From the cell containing the given text, extract its center point as (x, y) coordinate. 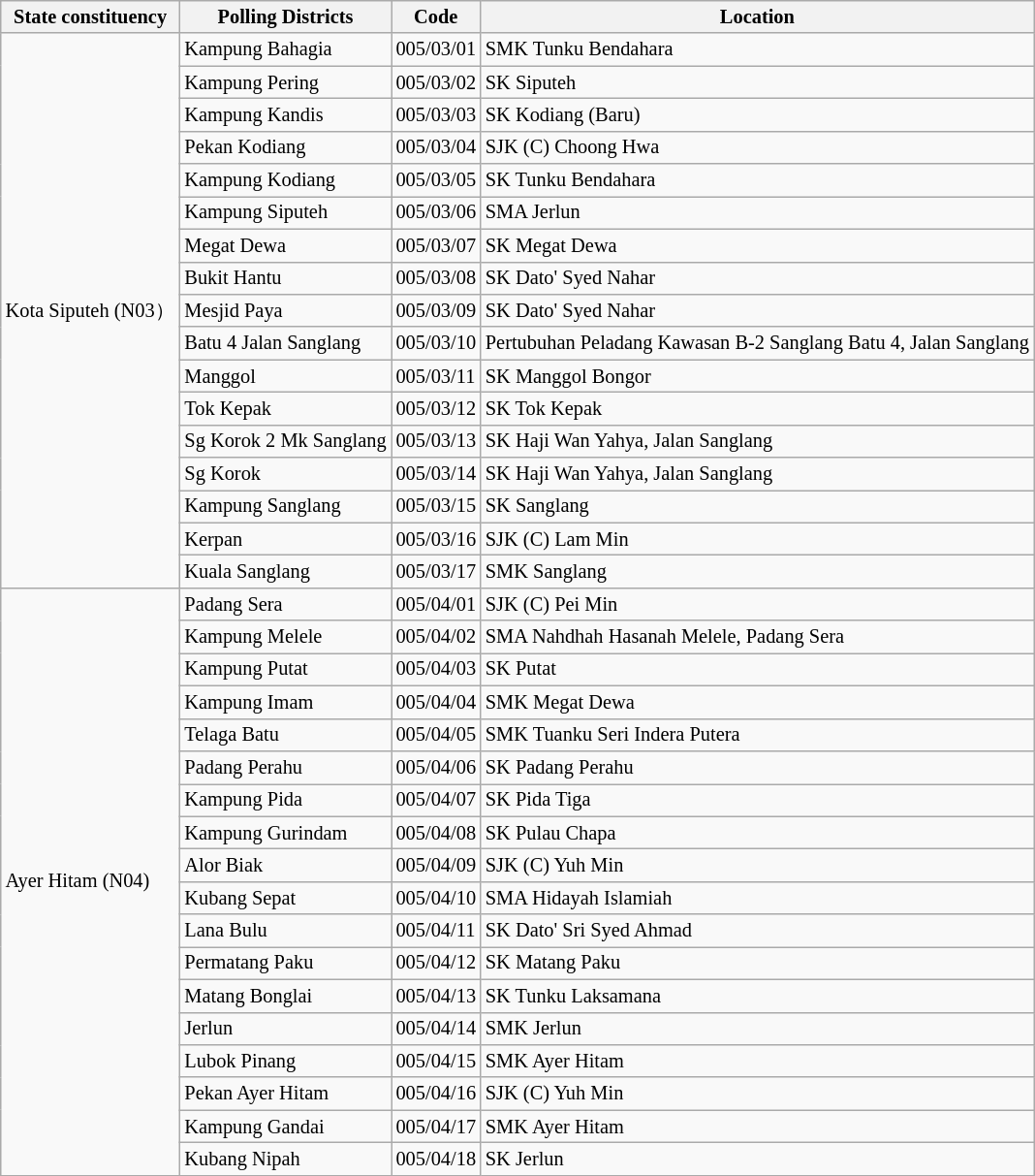
Bukit Hantu (285, 278)
SMA Nahdhah Hasanah Melele, Padang Sera (758, 637)
005/03/05 (436, 180)
Tok Kepak (285, 408)
005/03/09 (436, 310)
005/04/09 (436, 865)
005/03/17 (436, 571)
005/03/14 (436, 474)
005/03/13 (436, 441)
Sg Korok 2 Mk Sanglang (285, 441)
Location (758, 16)
Sg Korok (285, 474)
State constituency (91, 16)
005/03/01 (436, 49)
SJK (C) Choong Hwa (758, 147)
005/03/02 (436, 82)
Kerpan (285, 539)
Batu 4 Jalan Sanglang (285, 343)
SK Putat (758, 669)
Kampung Bahagia (285, 49)
SK Manggol Bongor (758, 376)
005/04/10 (436, 898)
SK Siputeh (758, 82)
Matang Bonglai (285, 996)
SJK (C) Pei Min (758, 604)
SK Megat Dewa (758, 245)
Lana Bulu (285, 931)
005/03/12 (436, 408)
SMK Tuanku Seri Indera Putera (758, 735)
005/04/12 (436, 963)
005/04/04 (436, 702)
005/03/15 (436, 506)
005/04/18 (436, 1159)
Kampung Kandis (285, 114)
005/04/14 (436, 1029)
SK Kodiang (Baru) (758, 114)
005/04/17 (436, 1127)
Alor Biak (285, 865)
005/04/16 (436, 1094)
005/04/13 (436, 996)
005/03/04 (436, 147)
SMK Sanglang (758, 571)
Pekan Ayer Hitam (285, 1094)
SK Pulau Chapa (758, 833)
Ayer Hitam (N04) (91, 881)
Kubang Nipah (285, 1159)
SK Padang Perahu (758, 767)
Kampung Melele (285, 637)
SK Jerlun (758, 1159)
005/03/11 (436, 376)
Mesjid Paya (285, 310)
Pekan Kodiang (285, 147)
SMK Jerlun (758, 1029)
SK Tunku Laksamana (758, 996)
SK Tok Kepak (758, 408)
005/04/07 (436, 800)
Kampung Pida (285, 800)
SJK (C) Lam Min (758, 539)
005/04/01 (436, 604)
Kuala Sanglang (285, 571)
Kampung Sanglang (285, 506)
Lubok Pinang (285, 1061)
Telaga Batu (285, 735)
005/04/08 (436, 833)
SMA Hidayah Islamiah (758, 898)
Kampung Gandai (285, 1127)
005/03/08 (436, 278)
005/04/05 (436, 735)
Polling Districts (285, 16)
005/04/02 (436, 637)
005/04/11 (436, 931)
Kampung Gurindam (285, 833)
005/04/03 (436, 669)
005/03/10 (436, 343)
Jerlun (285, 1029)
Kampung Kodiang (285, 180)
SK Sanglang (758, 506)
SK Tunku Bendahara (758, 180)
Kampung Imam (285, 702)
005/03/16 (436, 539)
Padang Perahu (285, 767)
Code (436, 16)
Manggol (285, 376)
SMA Jerlun (758, 212)
SK Matang Paku (758, 963)
Kampung Putat (285, 669)
SK Pida Tiga (758, 800)
SMK Megat Dewa (758, 702)
Kampung Pering (285, 82)
Kubang Sepat (285, 898)
005/04/06 (436, 767)
Pertubuhan Peladang Kawasan B-2 Sanglang Batu 4, Jalan Sanglang (758, 343)
SMK Tunku Bendahara (758, 49)
Megat Dewa (285, 245)
Padang Sera (285, 604)
Kampung Siputeh (285, 212)
005/03/06 (436, 212)
SK Dato' Sri Syed Ahmad (758, 931)
Permatang Paku (285, 963)
005/03/07 (436, 245)
005/03/03 (436, 114)
005/04/15 (436, 1061)
Kota Siputeh (N03） (91, 310)
